Pinpoint the cell where the given text exists, returning its [x, y] midpoint coordinate. 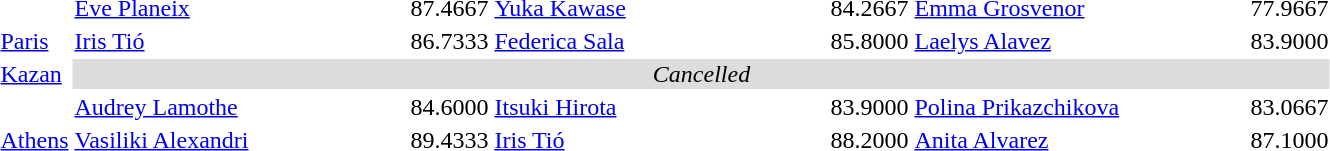
Audrey Lamothe [240, 107]
85.8000 [870, 41]
Iris Tió [240, 41]
Itsuki Hirota [660, 107]
Polina Prikazchikova [1080, 107]
Laelys Alavez [1080, 41]
83.0667 [1290, 107]
86.7333 [450, 41]
84.6000 [450, 107]
Federica Sala [660, 41]
Cancelled [702, 74]
